Find where the given text appears and provide that cell's center as [X, Y] coordinate. 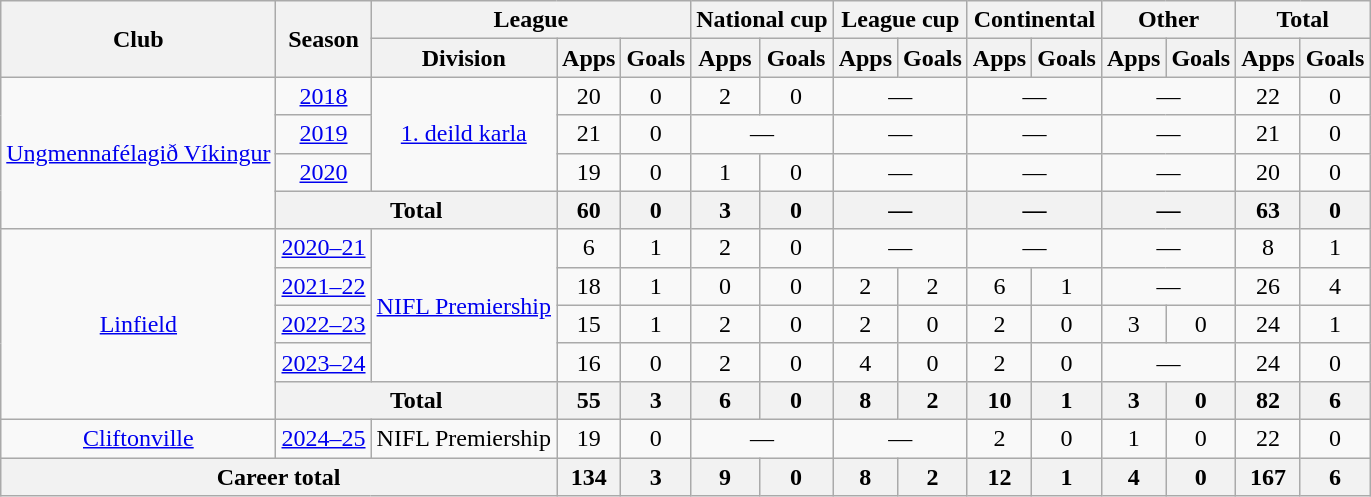
Season [324, 39]
League [531, 20]
2021–22 [324, 286]
2020–21 [324, 248]
Cliftonville [138, 438]
Linfield [138, 324]
League cup [900, 20]
Ungmennafélagið Víkingur [138, 153]
82 [1268, 400]
60 [589, 210]
Other [1168, 20]
2024–25 [324, 438]
Club [138, 39]
2018 [324, 96]
167 [1268, 477]
16 [589, 362]
63 [1268, 210]
9 [725, 477]
26 [1268, 286]
2023–24 [324, 362]
18 [589, 286]
Continental [1034, 20]
10 [999, 400]
2019 [324, 134]
55 [589, 400]
12 [999, 477]
2020 [324, 172]
2022–23 [324, 324]
1. deild karla [464, 134]
134 [589, 477]
Division [464, 58]
15 [589, 324]
Career total [279, 477]
National cup [762, 20]
